From the cell containing the given text, extract its center point as [x, y] coordinate. 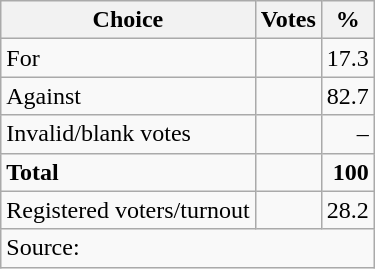
100 [348, 172]
Against [128, 96]
Invalid/blank votes [128, 134]
Total [128, 172]
Source: [188, 248]
28.2 [348, 210]
Registered voters/turnout [128, 210]
For [128, 58]
% [348, 20]
– [348, 134]
17.3 [348, 58]
Votes [288, 20]
82.7 [348, 96]
Choice [128, 20]
